Provide the [x, y] coordinate of the cell's center where the given text is located.  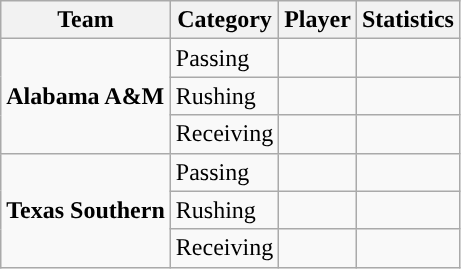
Category [224, 20]
Alabama A&M [86, 96]
Texas Southern [86, 210]
Statistics [408, 20]
Team [86, 20]
Player [318, 20]
